Find where the given text appears and provide that cell's center as (X, Y) coordinate. 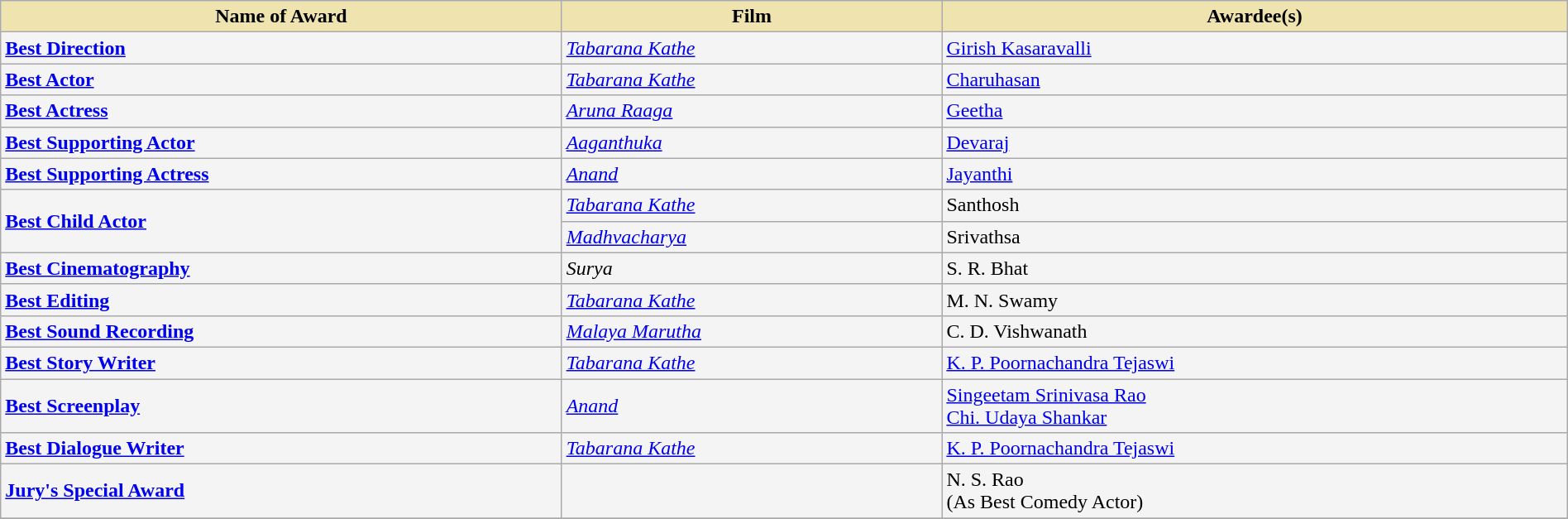
Madhvacharya (752, 237)
Girish Kasaravalli (1255, 48)
Best Supporting Actress (281, 174)
Singeetam Srinivasa RaoChi. Udaya Shankar (1255, 406)
Jury's Special Award (281, 492)
Jayanthi (1255, 174)
Best Dialogue Writer (281, 449)
Best Screenplay (281, 406)
Surya (752, 268)
Best Actor (281, 79)
Best Story Writer (281, 363)
Charuhasan (1255, 79)
Srivathsa (1255, 237)
Best Editing (281, 300)
M. N. Swamy (1255, 300)
Film (752, 17)
Awardee(s) (1255, 17)
Santhosh (1255, 205)
N. S. Rao(As Best Comedy Actor) (1255, 492)
Best Supporting Actor (281, 142)
Devaraj (1255, 142)
Best Sound Recording (281, 331)
Aruna Raaga (752, 111)
Best Child Actor (281, 221)
Malaya Marutha (752, 331)
S. R. Bhat (1255, 268)
Geetha (1255, 111)
Name of Award (281, 17)
Best Cinematography (281, 268)
C. D. Vishwanath (1255, 331)
Aaganthuka (752, 142)
Best Direction (281, 48)
Best Actress (281, 111)
